Scan for the cell matching the given text and deliver its (X, Y) coordinate at center. 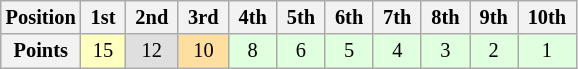
12 (152, 51)
2nd (152, 17)
6 (301, 51)
1 (547, 51)
8th (445, 17)
9th (494, 17)
10 (203, 51)
6th (349, 17)
3rd (203, 17)
Points (41, 51)
4th (253, 17)
8 (253, 51)
Position (41, 17)
5 (349, 51)
7th (397, 17)
5th (301, 17)
2 (494, 51)
4 (397, 51)
15 (104, 51)
1st (104, 17)
3 (445, 51)
10th (547, 17)
